Determine the (x, y) coordinate at the center of the cell enclosing the given text.  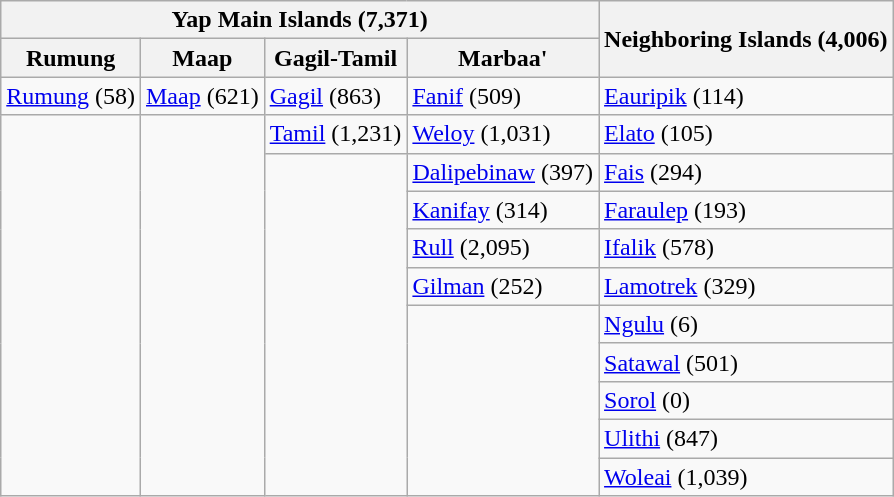
Rumung (58) (71, 96)
Tamil (1,231) (336, 134)
Gilman (252) (503, 286)
Weloy (1,031) (503, 134)
Woleai (1,039) (746, 477)
Marbaa' (503, 58)
Maap (202, 58)
Gagil-Tamil (336, 58)
Ifalik (578) (746, 248)
Gagil (863) (336, 96)
Ulithi (847) (746, 438)
Sorol (0) (746, 400)
Dalipebinaw (397) (503, 172)
Fais (294) (746, 172)
Satawal (501) (746, 362)
Lamotrek (329) (746, 286)
Ngulu (6) (746, 324)
Rull (2,095) (503, 248)
Fanif (509) (503, 96)
Yap Main Islands (7,371) (300, 20)
Elato (105) (746, 134)
Kanifay (314) (503, 210)
Eauripik (114) (746, 96)
Maap (621) (202, 96)
Rumung (71, 58)
Faraulep (193) (746, 210)
Neighboring Islands (4,006) (746, 39)
